For the text-containing cell, return its midpoint in (x, y) coordinate format. 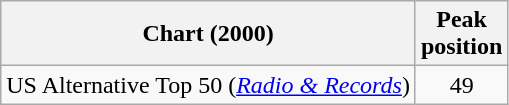
US Alternative Top 50 (Radio & Records) (208, 85)
Chart (2000) (208, 34)
Peakposition (461, 34)
49 (461, 85)
